Scan for the cell matching the given text and deliver its (X, Y) coordinate at center. 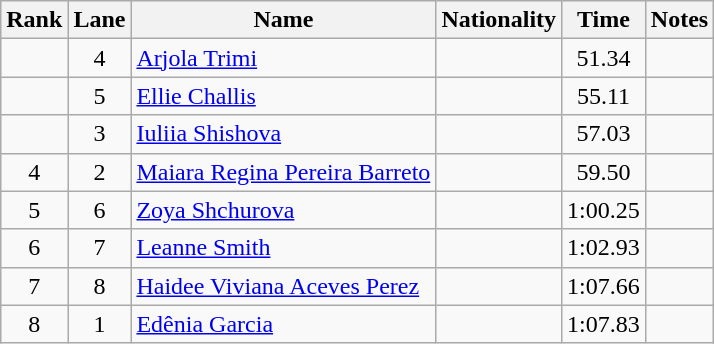
57.03 (604, 134)
Nationality (499, 20)
1:07.66 (604, 286)
Arjola Trimi (284, 58)
59.50 (604, 172)
55.11 (604, 96)
Lane (100, 20)
1:00.25 (604, 210)
Notes (679, 20)
Time (604, 20)
Name (284, 20)
1:07.83 (604, 324)
Maiara Regina Pereira Barreto (284, 172)
Rank (34, 20)
Haidee Viviana Aceves Perez (284, 286)
Leanne Smith (284, 248)
1 (100, 324)
Ellie Challis (284, 96)
Zoya Shchurova (284, 210)
1:02.93 (604, 248)
Edênia Garcia (284, 324)
3 (100, 134)
2 (100, 172)
Iuliia Shishova (284, 134)
51.34 (604, 58)
